Return the (X, Y) coordinate for the center point of the cell that contains the specified text.  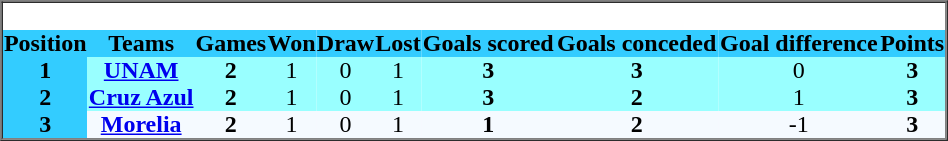
Cruz Azul (142, 98)
Goals scored (488, 44)
Games (231, 44)
Morelia (142, 124)
Position (46, 44)
Goals conceded (636, 44)
Lost (398, 44)
UNAM (142, 70)
Goal difference (798, 44)
Teams (142, 44)
-1 (798, 124)
Points (912, 44)
Draw (346, 44)
Won (292, 44)
